Provide the [x, y] coordinate of the cell's center where the given text is located.  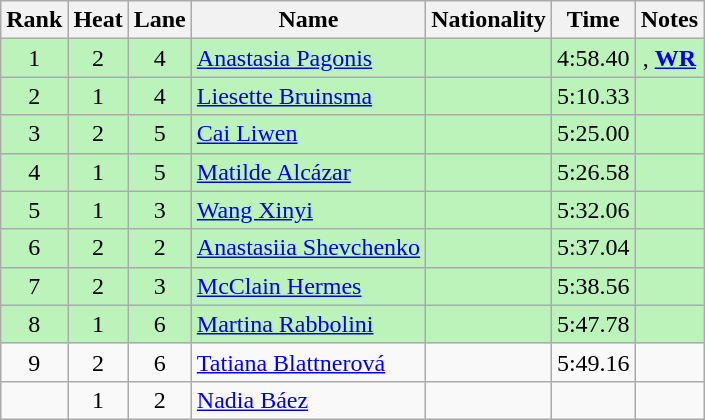
, WR [669, 58]
Lane [160, 20]
Tatiana Blattnerová [308, 362]
Notes [669, 20]
5:25.00 [593, 134]
Matilde Alcázar [308, 172]
Liesette Bruinsma [308, 96]
Wang Xinyi [308, 210]
7 [34, 286]
5:38.56 [593, 286]
9 [34, 362]
4:58.40 [593, 58]
Nadia Báez [308, 400]
McClain Hermes [308, 286]
Anastasiia Shevchenko [308, 248]
Rank [34, 20]
Time [593, 20]
Cai Liwen [308, 134]
Anastasia Pagonis [308, 58]
Nationality [489, 20]
5:32.06 [593, 210]
5:10.33 [593, 96]
5:26.58 [593, 172]
Martina Rabbolini [308, 324]
8 [34, 324]
Heat [98, 20]
5:47.78 [593, 324]
5:37.04 [593, 248]
5:49.16 [593, 362]
Name [308, 20]
